For the text-containing cell, return its midpoint in (X, Y) coordinate format. 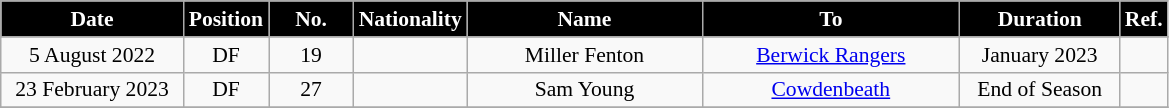
Date (92, 19)
To (831, 19)
27 (310, 90)
Miller Fenton (584, 55)
Ref. (1144, 19)
Name (584, 19)
Cowdenbeath (831, 90)
19 (310, 55)
5 August 2022 (92, 55)
Berwick Rangers (831, 55)
23 February 2023 (92, 90)
Sam Young (584, 90)
End of Season (1040, 90)
No. (310, 19)
Duration (1040, 19)
Nationality (410, 19)
Position (226, 19)
January 2023 (1040, 55)
